Pinpoint the cell where the given text exists, returning its [X, Y] midpoint coordinate. 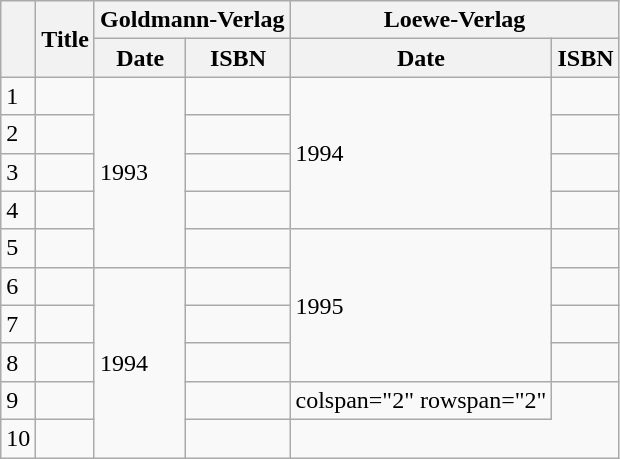
Goldmann-Verlag [192, 20]
9 [18, 400]
1993 [140, 172]
4 [18, 210]
7 [18, 324]
1995 [421, 305]
colspan="2" rowspan="2" [421, 400]
5 [18, 248]
10 [18, 438]
Title [66, 39]
8 [18, 362]
3 [18, 172]
6 [18, 286]
1 [18, 96]
2 [18, 134]
Loewe-Verlag [454, 20]
